Determine the (x, y) coordinate at the center of the cell enclosing the given text.  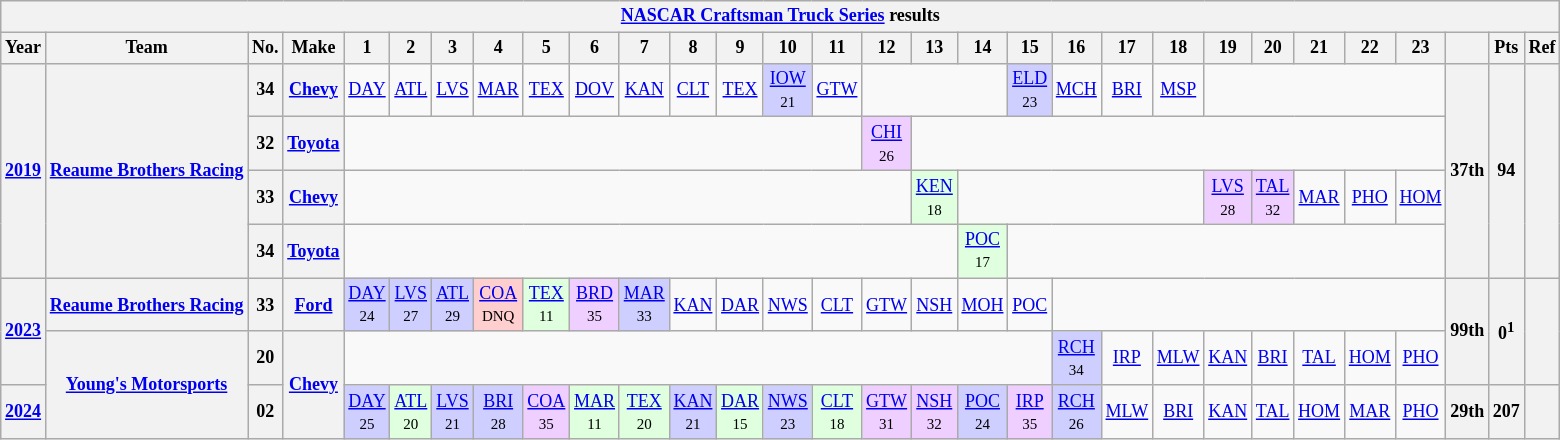
IOW21 (788, 90)
POC17 (982, 251)
CHI26 (887, 144)
29th (1468, 412)
21 (1320, 48)
8 (693, 48)
37th (1468, 170)
IRP (1126, 358)
POC (1030, 305)
KAN21 (693, 412)
MSP (1178, 90)
32 (266, 144)
GTW31 (887, 412)
MAR11 (595, 412)
NSH32 (934, 412)
13 (934, 48)
Ref (1542, 48)
18 (1178, 48)
11 (837, 48)
207 (1507, 412)
2023 (24, 332)
TEX20 (644, 412)
NSH (934, 305)
TAL32 (1273, 197)
Pts (1507, 48)
CLT18 (837, 412)
COA35 (546, 412)
7 (644, 48)
KEN18 (934, 197)
15 (1030, 48)
14 (982, 48)
9 (740, 48)
17 (1126, 48)
NWS23 (788, 412)
Make (314, 48)
DAR15 (740, 412)
3 (453, 48)
99th (1468, 332)
POC24 (982, 412)
NWS (788, 305)
01 (1507, 332)
ELD23 (1030, 90)
BRD35 (595, 305)
RCH26 (1077, 412)
Young's Motorsports (146, 384)
DAY (367, 90)
16 (1077, 48)
2019 (24, 170)
22 (1370, 48)
LVS (453, 90)
1 (367, 48)
19 (1228, 48)
Team (146, 48)
12 (887, 48)
IRP35 (1030, 412)
Year (24, 48)
10 (788, 48)
ATL (411, 90)
MAR33 (644, 305)
No. (266, 48)
2 (411, 48)
2024 (24, 412)
DAR (740, 305)
DAY25 (367, 412)
DAY24 (367, 305)
LVS27 (411, 305)
NASCAR Craftsman Truck Series results (780, 16)
02 (266, 412)
TEX11 (546, 305)
ATL29 (453, 305)
MOH (982, 305)
4 (498, 48)
LVS21 (453, 412)
MCH (1077, 90)
Ford (314, 305)
5 (546, 48)
DOV (595, 90)
94 (1507, 170)
COADNQ (498, 305)
BRI28 (498, 412)
6 (595, 48)
RCH34 (1077, 358)
LVS28 (1228, 197)
23 (1420, 48)
ATL20 (411, 412)
